Find where the given text appears and provide that cell's center as [x, y] coordinate. 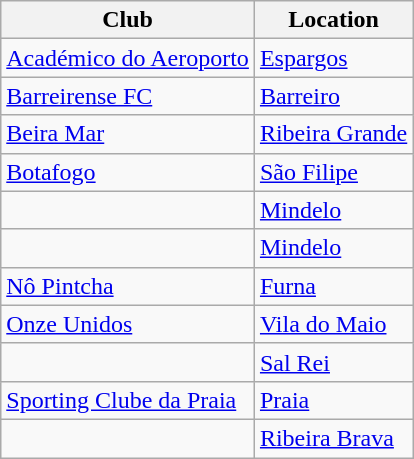
Ribeira Grande [333, 134]
Nô Pintcha [128, 286]
Sal Rei [333, 362]
Botafogo [128, 172]
Club [128, 20]
Furna [333, 286]
Vila do Maio [333, 324]
Onze Unidos [128, 324]
Sporting Clube da Praia [128, 400]
Praia [333, 400]
Beira Mar [128, 134]
Barreiro [333, 96]
Espargos [333, 58]
Ribeira Brava [333, 438]
Académico do Aeroporto [128, 58]
Barreirense FC [128, 96]
Location [333, 20]
São Filipe [333, 172]
